Detect which cell encompasses the target text, then output its [X, Y] center coordinate. 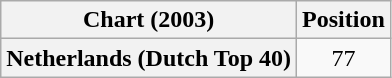
Netherlands (Dutch Top 40) [149, 58]
Position [344, 20]
Chart (2003) [149, 20]
77 [344, 58]
